Return [X, Y] of the center of cell containing provided text 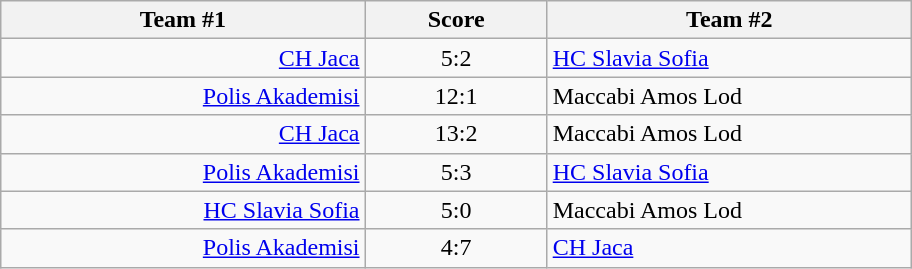
5:0 [456, 210]
4:7 [456, 248]
12:1 [456, 96]
Team #2 [729, 20]
Score [456, 20]
Team #1 [183, 20]
5:2 [456, 58]
5:3 [456, 172]
13:2 [456, 134]
